Search for the cell housing the specified text and yield its [x, y] center coordinate. 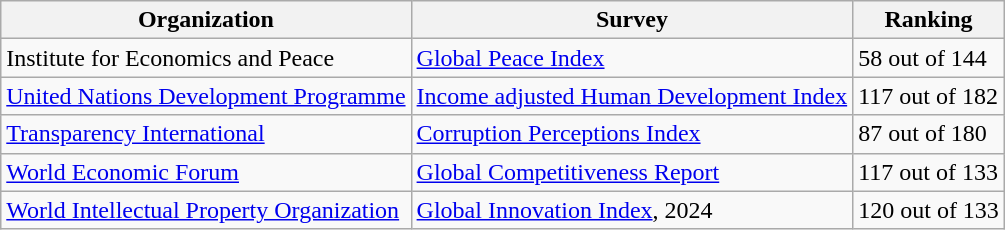
United Nations Development Programme [206, 96]
World Intellectual Property Organization [206, 210]
120 out of 133 [929, 210]
Income adjusted Human Development Index [632, 96]
World Economic Forum [206, 172]
58 out of 144 [929, 58]
Institute for Economics and Peace [206, 58]
Organization [206, 20]
Survey [632, 20]
Global Innovation Index, 2024 [632, 210]
Corruption Perceptions Index [632, 134]
117 out of 133 [929, 172]
87 out of 180 [929, 134]
Ranking [929, 20]
Global Competitiveness Report [632, 172]
117 out of 182 [929, 96]
Global Peace Index [632, 58]
Transparency International [206, 134]
